Locate the cell with the specified text and output its (x, y) center coordinate. 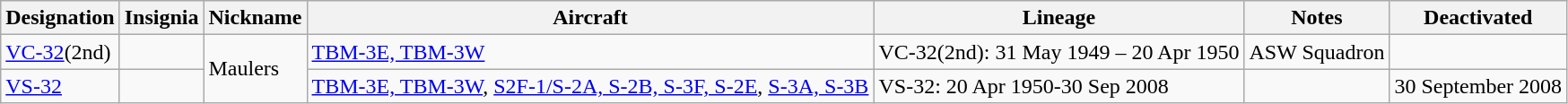
ASW Squadron (1317, 52)
Maulers (255, 69)
VC-32(2nd) (60, 52)
TBM-3E, TBM-3W, S2F-1/S-2A, S-2B, S-3F, S-2E, S-3A, S-3B (590, 86)
TBM-3E, TBM-3W (590, 52)
VS-32 (60, 86)
30 September 2008 (1478, 86)
Nickname (255, 18)
Aircraft (590, 18)
Notes (1317, 18)
VC-32(2nd): 31 May 1949 – 20 Apr 1950 (1058, 52)
VS-32: 20 Apr 1950-30 Sep 2008 (1058, 86)
Designation (60, 18)
Deactivated (1478, 18)
Lineage (1058, 18)
Insignia (161, 18)
